Locate the cell with the specified text and output its [X, Y] center coordinate. 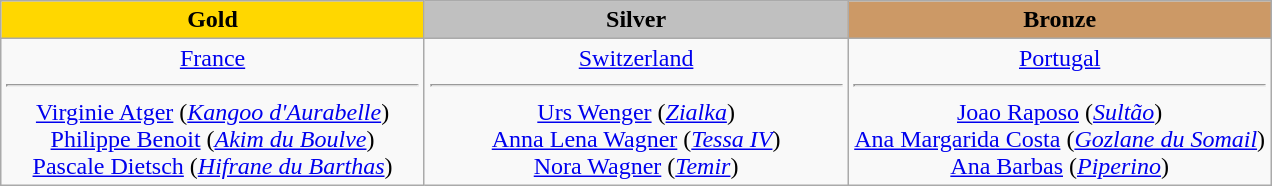
Bronze [1060, 20]
Silver [636, 20]
Gold [213, 20]
FranceVirginie Atger (Kangoo d'Aurabelle)Philippe Benoit (Akim du Boulve)Pascale Dietsch (Hifrane du Barthas) [213, 112]
PortugalJoao Raposo (Sultão)Ana Margarida Costa (Gozlane du Somail)Ana Barbas (Piperino) [1060, 112]
SwitzerlandUrs Wenger (Zialka)Anna Lena Wagner (Tessa IV)Nora Wagner (Temir) [636, 112]
